Determine the (X, Y) coordinate at the center of the cell enclosing the given text.  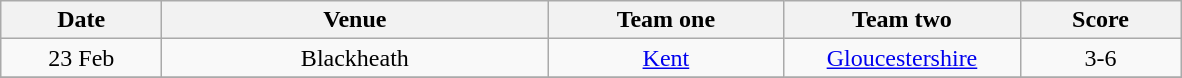
Team one (666, 20)
Team two (902, 20)
Kent (666, 58)
Gloucestershire (902, 58)
3-6 (1100, 58)
Venue (355, 20)
Date (82, 20)
Score (1100, 20)
Blackheath (355, 58)
23 Feb (82, 58)
